From the cell containing the given text, extract its center point as [X, Y] coordinate. 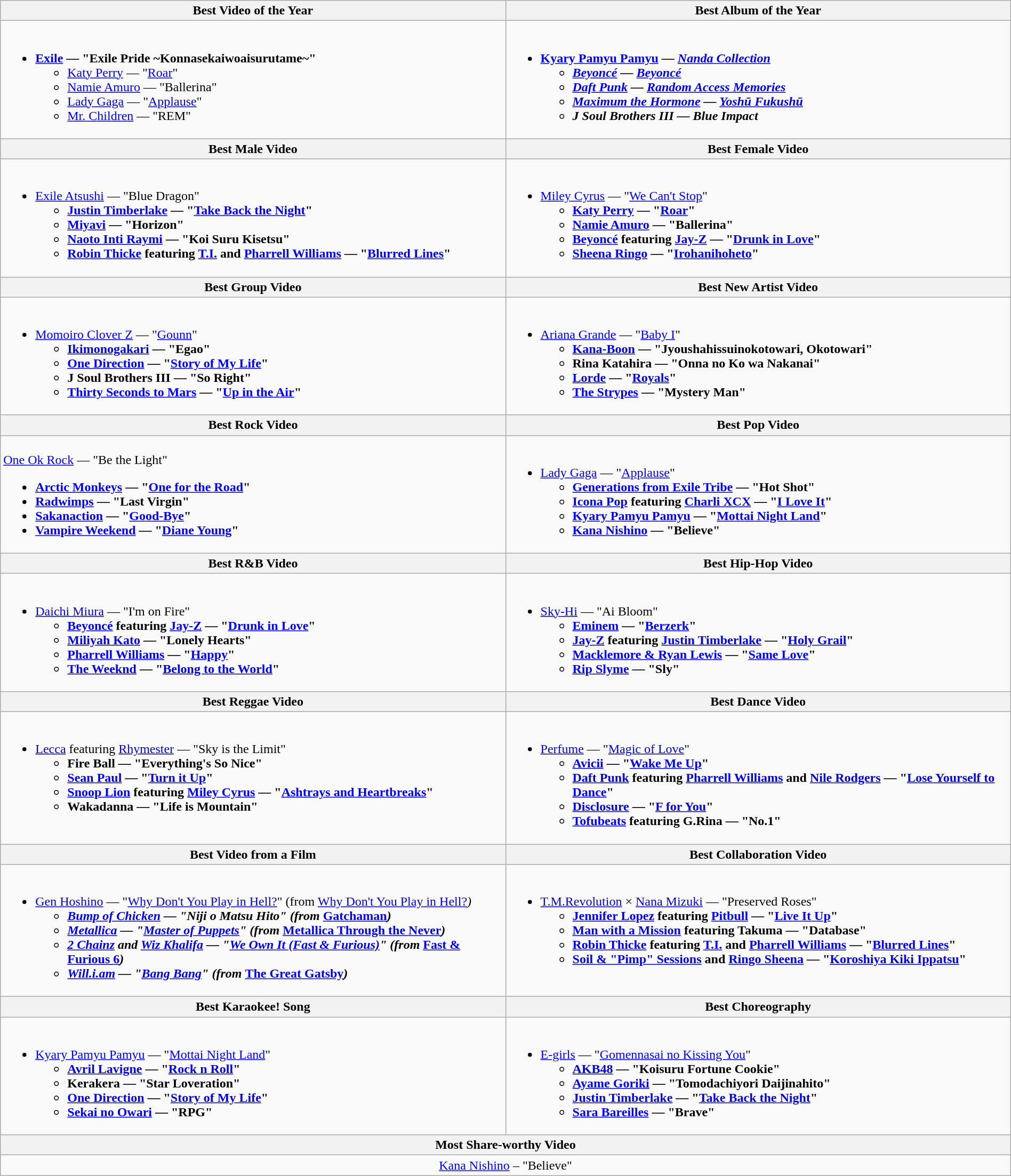
Best Collaboration Video [758, 854]
Best Karaokee! Song [253, 1007]
Best Rock Video [253, 425]
One Ok Rock — "Be the Light"Arctic Monkeys — "One for the Road"Radwimps — "Last Virgin"Sakanaction — "Good-Bye"Vampire Weekend — "Diane Young" [253, 494]
Best Pop Video [758, 425]
Best Video from a Film [253, 854]
Miley Cyrus — "We Can't Stop"Katy Perry — "Roar"Namie Amuro — "Ballerina"Beyoncé featuring Jay-Z — "Drunk in Love"Sheena Ringo — "Irohanihoheto" [758, 218]
Best Video of the Year [253, 11]
Best Album of the Year [758, 11]
Best Group Video [253, 287]
Best Reggae Video [253, 701]
Kana Nishino – "Believe" [505, 1165]
Best Dance Video [758, 701]
Best Male Video [253, 149]
Best R&B Video [253, 563]
Best Hip-Hop Video [758, 563]
Best Female Video [758, 149]
Exile — "Exile Pride ~Konnasekaiwoaisurutame~"Katy Perry — "Roar"Namie Amuro — "Ballerina"Lady Gaga — "Applause"Mr. Children — "REM" [253, 80]
Sky-Hi — "Ai Bloom"Eminem — "Berzerk"Jay-Z featuring Justin Timberlake — "Holy Grail"Macklemore & Ryan Lewis — "Same Love"Rip Slyme — "Sly" [758, 633]
Best New Artist Video [758, 287]
Best Choreography [758, 1007]
Most Share-worthy Video [505, 1145]
